Detect which cell encompasses the target text, then output its (X, Y) center coordinate. 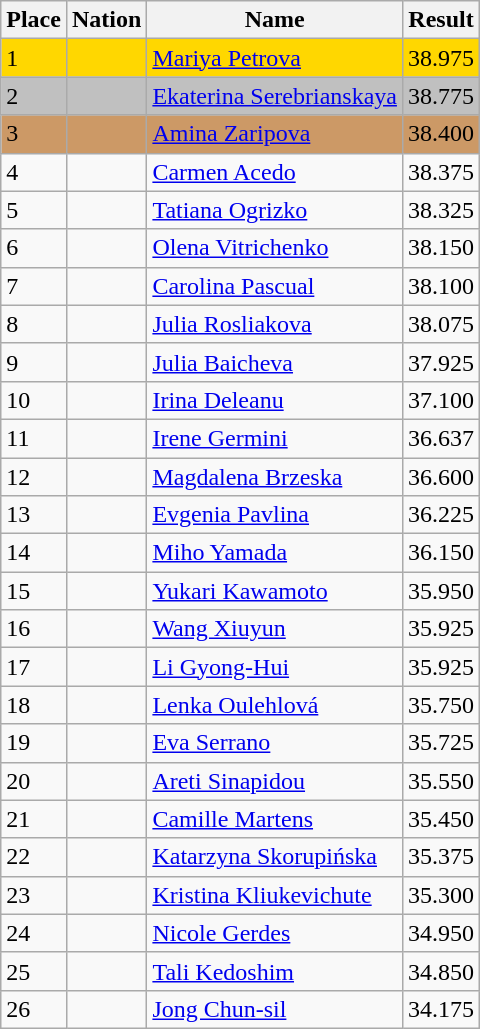
Ekaterina Serebrianskaya (275, 96)
Mariya Petrova (275, 58)
35.550 (440, 781)
35.300 (440, 895)
23 (34, 895)
Julia Rosliakova (275, 324)
38.400 (440, 134)
35.750 (440, 705)
Jong Chun-sil (275, 1009)
24 (34, 933)
10 (34, 400)
8 (34, 324)
38.075 (440, 324)
12 (34, 477)
38.325 (440, 210)
35.725 (440, 743)
36.600 (440, 477)
7 (34, 286)
34.950 (440, 933)
20 (34, 781)
15 (34, 591)
Place (34, 20)
35.950 (440, 591)
3 (34, 134)
13 (34, 515)
Miho Yamada (275, 553)
1 (34, 58)
38.150 (440, 248)
18 (34, 705)
Katarzyna Skorupińska (275, 857)
36.150 (440, 553)
6 (34, 248)
Li Gyong-Hui (275, 667)
14 (34, 553)
16 (34, 629)
35.450 (440, 819)
Lenka Oulehlová (275, 705)
38.375 (440, 172)
Camille Martens (275, 819)
Nicole Gerdes (275, 933)
38.775 (440, 96)
26 (34, 1009)
Areti Sinapidou (275, 781)
Tali Kedoshim (275, 971)
Irene Germini (275, 438)
34.850 (440, 971)
Eva Serrano (275, 743)
Tatiana Ogrizko (275, 210)
19 (34, 743)
Olena Vitrichenko (275, 248)
37.925 (440, 362)
Carolina Pascual (275, 286)
21 (34, 819)
25 (34, 971)
2 (34, 96)
Yukari Kawamoto (275, 591)
Name (275, 20)
Evgenia Pavlina (275, 515)
4 (34, 172)
Result (440, 20)
36.637 (440, 438)
11 (34, 438)
38.100 (440, 286)
35.375 (440, 857)
Kristina Kliukevichute (275, 895)
Carmen Acedo (275, 172)
17 (34, 667)
22 (34, 857)
38.975 (440, 58)
9 (34, 362)
Irina Deleanu (275, 400)
Wang Xiuyun (275, 629)
Nation (106, 20)
Magdalena Brzeska (275, 477)
37.100 (440, 400)
Julia Baicheva (275, 362)
5 (34, 210)
Amina Zaripova (275, 134)
36.225 (440, 515)
34.175 (440, 1009)
